Output the [X, Y] coordinate of the center of the cell containing the given text.  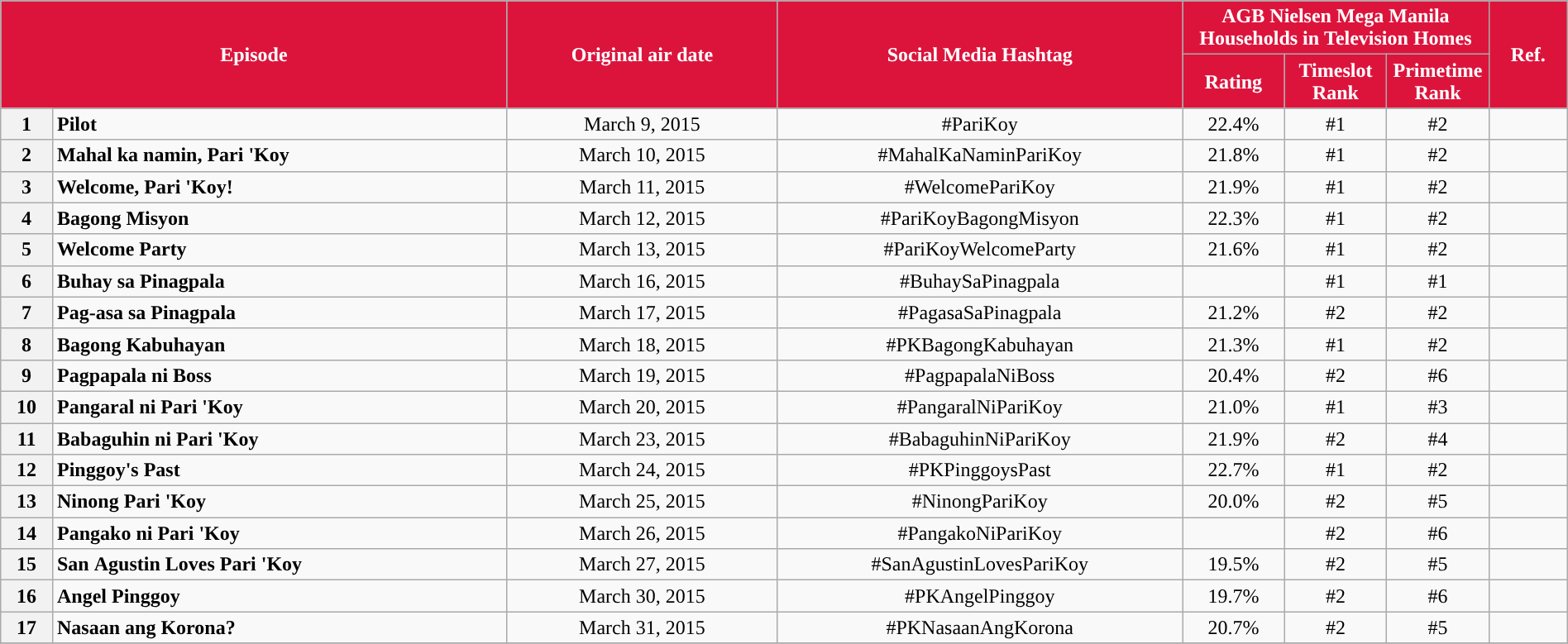
#SanAgustinLovesPariKoy [980, 565]
7 [26, 312]
Primetime Rank [1438, 81]
Episode [254, 55]
March 12, 2015 [642, 218]
#PKAngelPinggoy [980, 596]
19.7% [1234, 596]
14 [26, 533]
#4 [1438, 439]
March 11, 2015 [642, 187]
22.4% [1234, 124]
Rating [1234, 81]
22.7% [1234, 470]
Pag-asa sa Pinagpala [280, 312]
March 13, 2015 [642, 250]
#MahalKaNaminPariKoy [980, 155]
16 [26, 596]
Pangaral ni Pari 'Koy [280, 407]
Babaguhin ni Pari 'Koy [280, 439]
Pagpapala ni Boss [280, 375]
Original air date [642, 55]
2 [26, 155]
March 9, 2015 [642, 124]
San Agustin Loves Pari 'Koy [280, 565]
Pilot [280, 124]
#PangakoNiPariKoy [980, 533]
19.5% [1234, 565]
Nasaan ang Korona? [280, 627]
#PagpapalaNiBoss [980, 375]
9 [26, 375]
17 [26, 627]
Ninong Pari 'Koy [280, 502]
#PKPinggoysPast [980, 470]
6 [26, 281]
20.7% [1234, 627]
#PariKoy [980, 124]
Ref. [1528, 55]
5 [26, 250]
12 [26, 470]
Mahal ka namin, Pari 'Koy [280, 155]
21.2% [1234, 312]
Welcome Party [280, 250]
Bagong Misyon [280, 218]
March 17, 2015 [642, 312]
13 [26, 502]
11 [26, 439]
#3 [1438, 407]
Angel Pinggoy [280, 596]
Buhay sa Pinagpala [280, 281]
March 26, 2015 [642, 533]
#PagasaSaPinagpala [980, 312]
#BabaguhinNiPariKoy [980, 439]
Pinggoy's Past [280, 470]
20.4% [1234, 375]
15 [26, 565]
Social Media Hashtag [980, 55]
Bagong Kabuhayan [280, 344]
20.0% [1234, 502]
March 25, 2015 [642, 502]
Welcome, Pari 'Koy! [280, 187]
21.3% [1234, 344]
21.8% [1234, 155]
#BuhaySaPinagpala [980, 281]
#NinongPariKoy [980, 502]
March 24, 2015 [642, 470]
#PangaralNiPariKoy [980, 407]
21.6% [1234, 250]
March 27, 2015 [642, 565]
March 23, 2015 [642, 439]
#PariKoyBagongMisyon [980, 218]
March 20, 2015 [642, 407]
AGB Nielsen Mega Manila Households in Television Homes [1336, 28]
10 [26, 407]
22.3% [1234, 218]
Pangako ni Pari 'Koy [280, 533]
March 18, 2015 [642, 344]
4 [26, 218]
March 31, 2015 [642, 627]
21.0% [1234, 407]
8 [26, 344]
#PKNasaanAngKorona [980, 627]
March 16, 2015 [642, 281]
Timeslot Rank [1336, 81]
#PariKoyWelcomeParty [980, 250]
3 [26, 187]
1 [26, 124]
March 10, 2015 [642, 155]
March 19, 2015 [642, 375]
#WelcomePariKoy [980, 187]
#PKBagongKabuhayan [980, 344]
March 30, 2015 [642, 596]
